Return the (x, y) coordinate for the center point of the cell that contains the specified text.  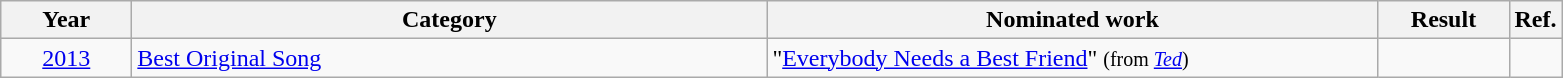
Category (450, 20)
Nominated work (1072, 20)
Result (1444, 20)
2013 (66, 58)
Best Original Song (450, 58)
Year (66, 20)
"Everybody Needs a Best Friend" (from Ted) (1072, 58)
Ref. (1536, 20)
